Extract the [x, y] coordinate from the center of the cell holding the provided text.  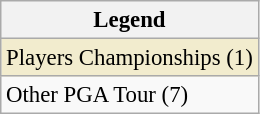
Other PGA Tour (7) [130, 95]
Players Championships (1) [130, 58]
Legend [130, 20]
